Capture the cell that displays the provided text and extract its (X, Y) central coordinate. 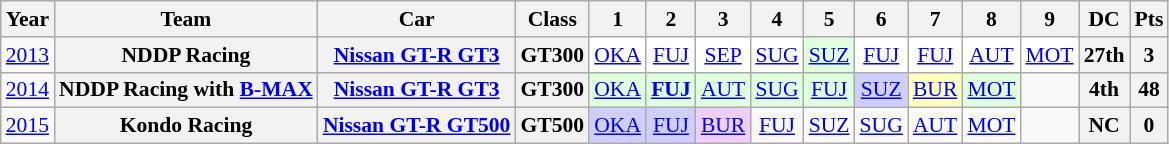
Car (417, 19)
5 (830, 19)
6 (882, 19)
4 (776, 19)
Class (552, 19)
2 (671, 19)
Pts (1150, 19)
Nissan GT-R GT500 (417, 126)
Team (186, 19)
1 (618, 19)
GT500 (552, 126)
4th (1104, 90)
Year (28, 19)
2015 (28, 126)
DC (1104, 19)
2014 (28, 90)
Kondo Racing (186, 126)
2013 (28, 55)
27th (1104, 55)
48 (1150, 90)
NDDP Racing (186, 55)
9 (1049, 19)
0 (1150, 126)
7 (936, 19)
8 (991, 19)
NDDP Racing with B-MAX (186, 90)
NC (1104, 126)
SEP (724, 55)
